Output the [X, Y] coordinate of the center of the cell containing the given text.  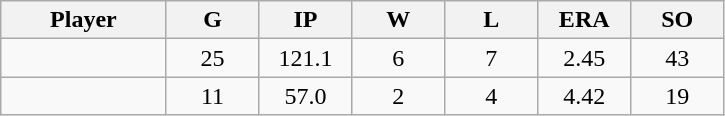
4.42 [584, 96]
ERA [584, 20]
19 [678, 96]
7 [492, 58]
121.1 [306, 58]
L [492, 20]
43 [678, 58]
2.45 [584, 58]
W [398, 20]
Player [84, 20]
IP [306, 20]
G [212, 20]
2 [398, 96]
6 [398, 58]
25 [212, 58]
SO [678, 20]
11 [212, 96]
57.0 [306, 96]
4 [492, 96]
